Locate the cell with the specified text and output its [X, Y] center coordinate. 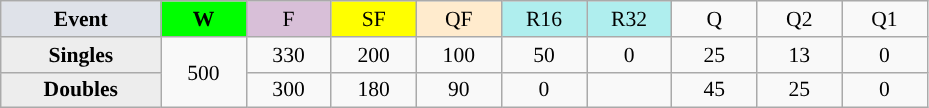
Singles [81, 55]
45 [714, 90]
R32 [628, 19]
Event [81, 19]
Q [714, 19]
R16 [544, 19]
QF [458, 19]
Q1 [884, 19]
180 [374, 90]
100 [458, 55]
F [288, 19]
500 [204, 72]
50 [544, 55]
Doubles [81, 90]
W [204, 19]
330 [288, 55]
200 [374, 55]
SF [374, 19]
13 [800, 55]
90 [458, 90]
300 [288, 90]
Q2 [800, 19]
